Locate the cell with the specified text and output its [X, Y] center coordinate. 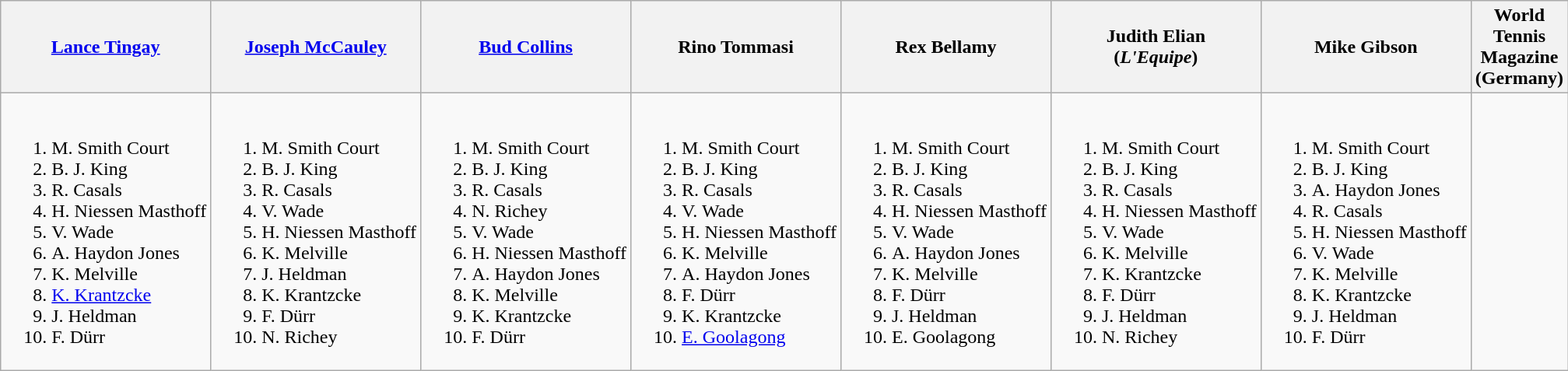
Rex Bellamy [945, 47]
M. Smith Court B. J. King R. Casals V. Wade H. Niessen Masthoff K. Melville J. Heldman K. Krantzcke F. Dürr N. Richey [316, 232]
M. Smith Court B. J. King R. Casals V. Wade H. Niessen Masthoff K. Melville A. Haydon Jones F. Dürr K. Krantzcke E. Goolagong [736, 232]
Mike Gibson [1366, 47]
World Tennis Magazine(Germany) [1519, 47]
M. Smith Court B. J. King R. Casals H. Niessen Masthoff V. Wade A. Haydon Jones K. Melville F. Dürr J. Heldman E. Goolagong [945, 232]
Joseph McCauley [316, 47]
M. Smith Court B. J. King R. Casals H. Niessen Masthoff V. Wade A. Haydon Jones K. Melville K. Krantzcke J. Heldman F. Dürr [106, 232]
Judith Elian(L'Equipe) [1156, 47]
Bud Collins [526, 47]
Lance Tingay [106, 47]
M. Smith Court B. J. King R. Casals N. Richey V. Wade H. Niessen Masthoff A. Haydon Jones K. Melville K. Krantzcke F. Dürr [526, 232]
M. Smith Court B. J. King A. Haydon Jones R. Casals H. Niessen Masthoff V. Wade K. Melville K. Krantzcke J. Heldman F. Dürr [1366, 232]
M. Smith Court B. J. King R. Casals H. Niessen Masthoff V. Wade K. Melville K. Krantzcke F. Dürr J. Heldman N. Richey [1156, 232]
Rino Tommasi [736, 47]
